Search for the cell housing the specified text and yield its [x, y] center coordinate. 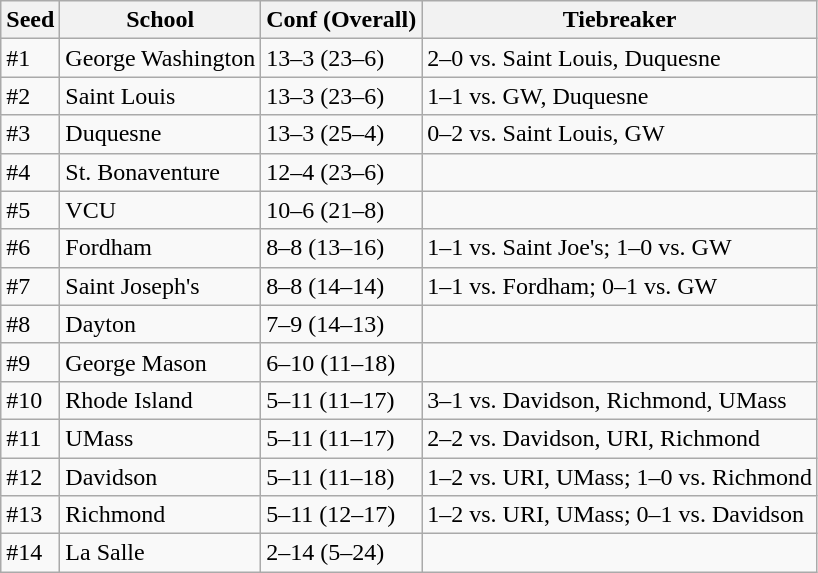
Fordham [160, 248]
1–1 vs. GW, Duquesne [620, 96]
#6 [30, 248]
George Mason [160, 362]
#13 [30, 515]
2–2 vs. Davidson, URI, Richmond [620, 438]
Saint Joseph's [160, 286]
George Washington [160, 58]
Saint Louis [160, 96]
La Salle [160, 553]
School [160, 20]
Seed [30, 20]
3–1 vs. Davidson, Richmond, UMass [620, 400]
7–9 (14–13) [342, 324]
#14 [30, 553]
Rhode Island [160, 400]
VCU [160, 210]
0–2 vs. Saint Louis, GW [620, 134]
5–11 (11–18) [342, 477]
12–4 (23–6) [342, 172]
Duquesne [160, 134]
Tiebreaker [620, 20]
1–2 vs. URI, UMass; 1–0 vs. Richmond [620, 477]
St. Bonaventure [160, 172]
#11 [30, 438]
Davidson [160, 477]
1–1 vs. Saint Joe's; 1–0 vs. GW [620, 248]
#2 [30, 96]
8–8 (13–16) [342, 248]
2–14 (5–24) [342, 553]
10–6 (21–8) [342, 210]
#3 [30, 134]
#10 [30, 400]
6–10 (11–18) [342, 362]
#7 [30, 286]
#9 [30, 362]
Dayton [160, 324]
5–11 (12–17) [342, 515]
#8 [30, 324]
Conf (Overall) [342, 20]
#5 [30, 210]
2–0 vs. Saint Louis, Duquesne [620, 58]
1–1 vs. Fordham; 0–1 vs. GW [620, 286]
#4 [30, 172]
Richmond [160, 515]
UMass [160, 438]
#1 [30, 58]
13–3 (25–4) [342, 134]
1–2 vs. URI, UMass; 0–1 vs. Davidson [620, 515]
#12 [30, 477]
8–8 (14–14) [342, 286]
